Find where the given text appears and provide that cell's center as [x, y] coordinate. 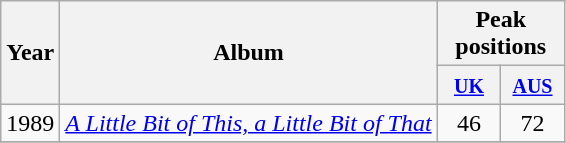
46 [469, 123]
Album [248, 52]
UK [469, 85]
A Little Bit of This, a Little Bit of That [248, 123]
72 [533, 123]
1989 [30, 123]
AUS [533, 85]
Year [30, 52]
Peak positions [500, 34]
